Scan for the cell matching the given text and deliver its [X, Y] coordinate at center. 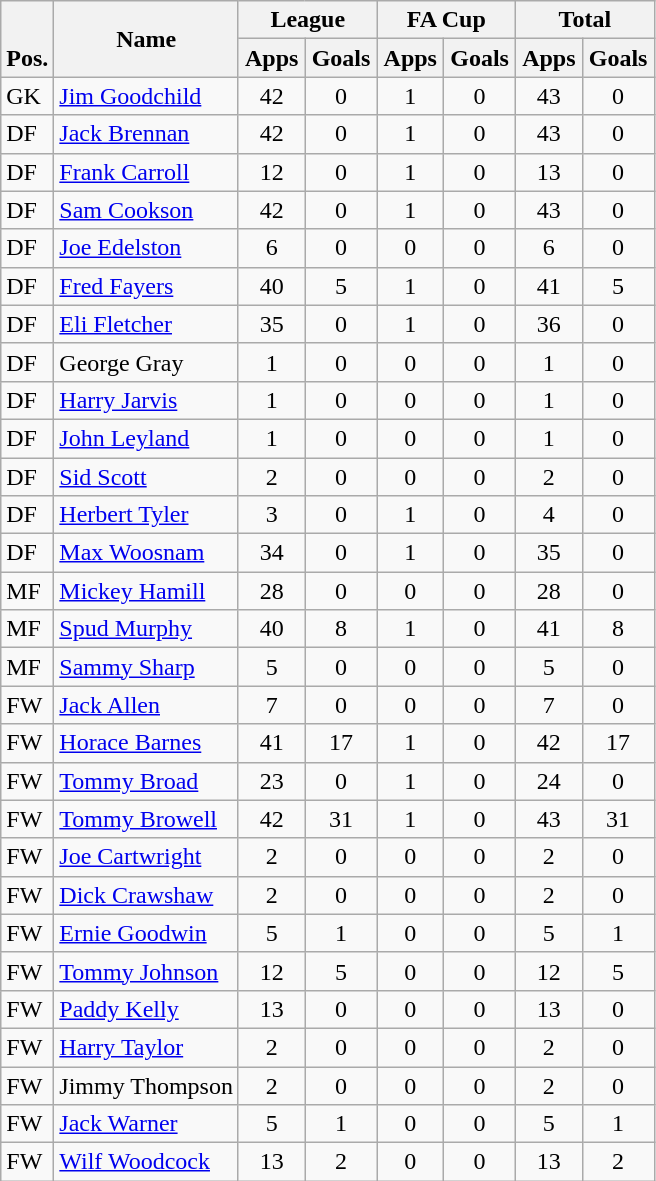
24 [550, 781]
Pos. [28, 39]
Herbert Tyler [146, 515]
Sammy Sharp [146, 667]
Harry Jarvis [146, 400]
Jimmy Thompson [146, 1085]
GK [28, 96]
Wilf Woodcock [146, 1162]
4 [550, 515]
3 [272, 515]
Name [146, 39]
Spud Murphy [146, 629]
23 [272, 781]
Joe Edelston [146, 248]
Max Woosnam [146, 553]
Eli Fletcher [146, 324]
Tommy Johnson [146, 971]
Horace Barnes [146, 743]
Harry Taylor [146, 1047]
Mickey Hamill [146, 591]
John Leyland [146, 438]
Total [586, 20]
36 [550, 324]
Dick Crawshaw [146, 895]
FA Cup [446, 20]
Joe Cartwright [146, 857]
League [308, 20]
34 [272, 553]
Sid Scott [146, 477]
Tommy Broad [146, 781]
Jack Warner [146, 1124]
Fred Fayers [146, 286]
Sam Cookson [146, 210]
George Gray [146, 362]
Tommy Browell [146, 819]
Paddy Kelly [146, 1009]
Jim Goodchild [146, 96]
Frank Carroll [146, 172]
Jack Allen [146, 705]
Jack Brennan [146, 134]
Ernie Goodwin [146, 933]
